Detect which cell encompasses the target text, then output its (x, y) center coordinate. 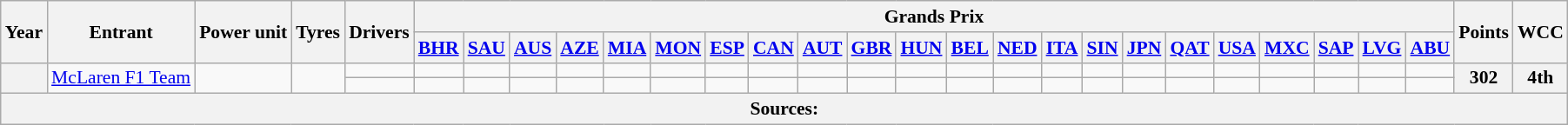
Drivers (379, 31)
JPN (1144, 48)
MIA (627, 48)
AUT (823, 48)
Entrant (121, 31)
ESP (727, 48)
SAP (1336, 48)
CAN (774, 48)
Sources: (784, 109)
Power unit (244, 31)
Year (24, 31)
BEL (971, 48)
AUS (532, 48)
SAU (487, 48)
WCC (1541, 31)
NED (1018, 48)
QAT (1190, 48)
SIN (1102, 48)
302 (1484, 78)
HUN (921, 48)
Points (1484, 31)
ABU (1430, 48)
McLaren F1 Team (121, 78)
MON (678, 48)
LVG (1383, 48)
Tyres (318, 31)
GBR (871, 48)
AZE (579, 48)
4th (1541, 78)
Grands Prix (934, 16)
BHR (438, 48)
MXC (1287, 48)
USA (1237, 48)
ITA (1063, 48)
